Scan for the cell matching the given text and deliver its [x, y] coordinate at center. 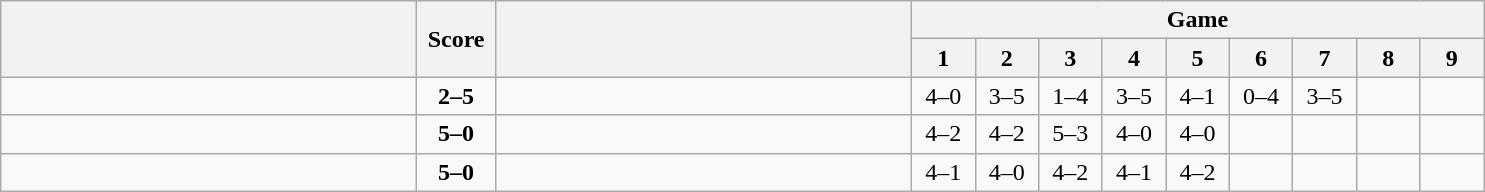
5–3 [1071, 134]
8 [1388, 58]
Score [456, 39]
1 [943, 58]
7 [1325, 58]
1–4 [1071, 96]
9 [1452, 58]
0–4 [1261, 96]
5 [1198, 58]
2–5 [456, 96]
Game [1197, 20]
3 [1071, 58]
2 [1007, 58]
4 [1134, 58]
6 [1261, 58]
